Search for the cell housing the specified text and yield its (x, y) center coordinate. 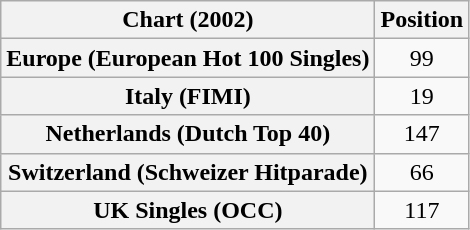
Europe (European Hot 100 Singles) (188, 58)
Switzerland (Schweizer Hitparade) (188, 172)
99 (422, 58)
19 (422, 96)
Chart (2002) (188, 20)
Position (422, 20)
UK Singles (OCC) (188, 210)
147 (422, 134)
117 (422, 210)
Italy (FIMI) (188, 96)
66 (422, 172)
Netherlands (Dutch Top 40) (188, 134)
